Return the (X, Y) coordinate for the center point of the cell that contains the specified text.  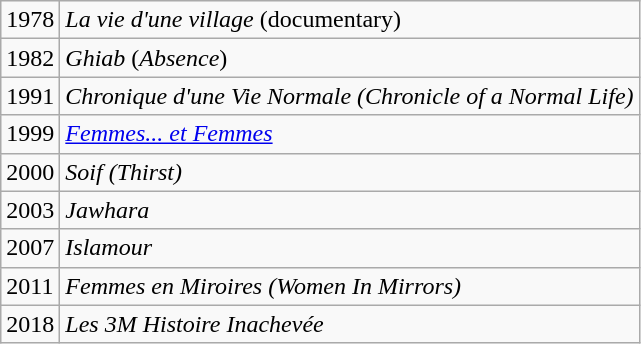
2018 (30, 324)
Les 3M Histoire Inachevée (350, 324)
2000 (30, 172)
Femmes en Miroires (Women In Mirrors) (350, 286)
Femmes... et Femmes (350, 134)
2003 (30, 210)
1991 (30, 96)
Soif (Thirst) (350, 172)
Ghiab (Absence) (350, 58)
2011 (30, 286)
La vie d'une village (documentary) (350, 20)
Jawhara (350, 210)
1999 (30, 134)
Islamour (350, 248)
Chronique d'une Vie Normale (Chronicle of a Normal Life) (350, 96)
2007 (30, 248)
1982 (30, 58)
1978 (30, 20)
